Detect which cell encompasses the target text, then output its [x, y] center coordinate. 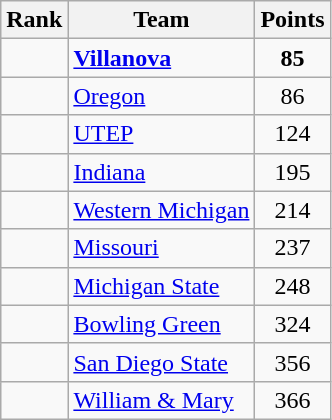
San Diego State [162, 362]
124 [292, 134]
Bowling Green [162, 324]
Oregon [162, 96]
248 [292, 286]
Western Michigan [162, 210]
324 [292, 324]
85 [292, 58]
William & Mary [162, 400]
214 [292, 210]
Points [292, 20]
237 [292, 248]
195 [292, 172]
Team [162, 20]
366 [292, 400]
Indiana [162, 172]
Rank [34, 20]
356 [292, 362]
Villanova [162, 58]
UTEP [162, 134]
86 [292, 96]
Michigan State [162, 286]
Missouri [162, 248]
